Determine the (X, Y) coordinate at the center of the cell enclosing the given text.  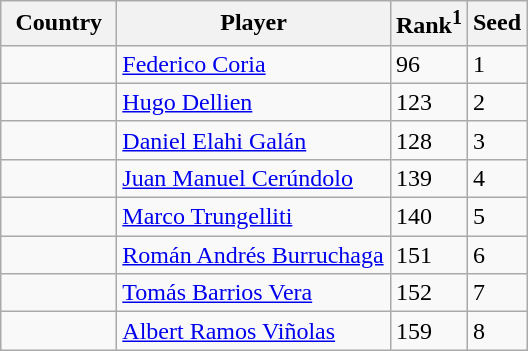
128 (428, 140)
159 (428, 331)
6 (496, 255)
96 (428, 64)
Country (59, 24)
123 (428, 102)
Tomás Barrios Vera (254, 293)
139 (428, 178)
2 (496, 102)
140 (428, 217)
Juan Manuel Cerúndolo (254, 178)
Federico Coria (254, 64)
3 (496, 140)
152 (428, 293)
Rank1 (428, 24)
8 (496, 331)
7 (496, 293)
1 (496, 64)
5 (496, 217)
4 (496, 178)
Hugo Dellien (254, 102)
Marco Trungelliti (254, 217)
Román Andrés Burruchaga (254, 255)
151 (428, 255)
Player (254, 24)
Albert Ramos Viñolas (254, 331)
Daniel Elahi Galán (254, 140)
Seed (496, 24)
